Find where the given text appears and provide that cell's center as (x, y) coordinate. 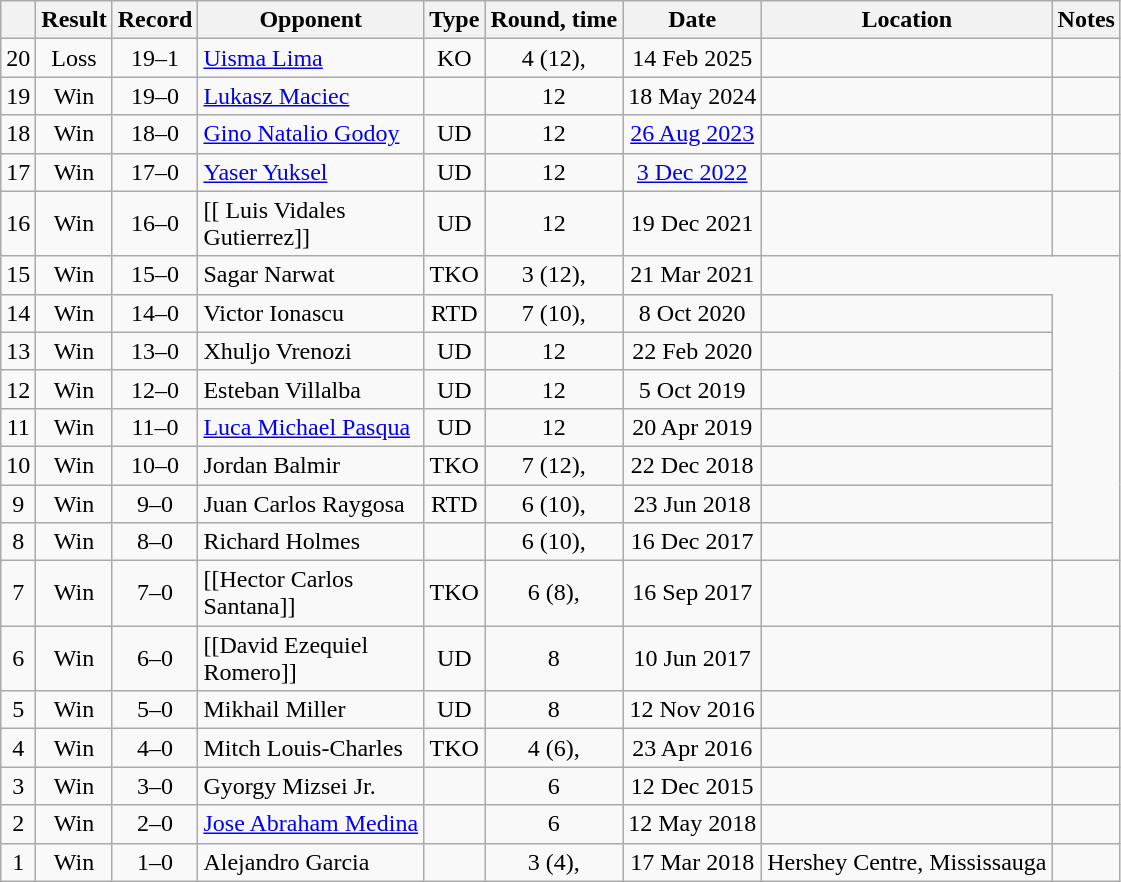
10 Jun 2017 (692, 658)
23 Jun 2018 (692, 503)
7 (18, 594)
16 Sep 2017 (692, 594)
Alejandro Garcia (311, 862)
4–0 (155, 748)
12 Dec 2015 (692, 786)
9–0 (155, 503)
2–0 (155, 824)
10–0 (155, 465)
20 Apr 2019 (692, 427)
15–0 (155, 275)
Round, time (554, 20)
Sagar Narwat (311, 275)
18–0 (155, 134)
4 (12), (554, 58)
6–0 (155, 658)
Luca Michael Pasqua (311, 427)
22 Dec 2018 (692, 465)
Record (155, 20)
Mikhail Miller (311, 710)
Uisma Lima (311, 58)
18 (18, 134)
8–0 (155, 542)
7–0 (155, 594)
Type (454, 20)
14–0 (155, 313)
10 (18, 465)
19 Dec 2021 (692, 224)
8 Oct 2020 (692, 313)
Victor Ionascu (311, 313)
Jordan Balmir (311, 465)
7 (12), (554, 465)
17 Mar 2018 (692, 862)
[[David EzequielRomero]] (311, 658)
5–0 (155, 710)
12 Nov 2016 (692, 710)
3 Dec 2022 (692, 172)
Location (907, 20)
Hershey Centre, Mississauga (907, 862)
Notes (1086, 20)
2 (18, 824)
Mitch Louis-Charles (311, 748)
18 May 2024 (692, 96)
11–0 (155, 427)
19–0 (155, 96)
4 (18, 748)
3–0 (155, 786)
26 Aug 2023 (692, 134)
17–0 (155, 172)
14 Feb 2025 (692, 58)
14 (18, 313)
1 (18, 862)
16 (18, 224)
17 (18, 172)
Xhuljo Vrenozi (311, 351)
22 Feb 2020 (692, 351)
Lukasz Maciec (311, 96)
Result (74, 20)
5 Oct 2019 (692, 389)
16 Dec 2017 (692, 542)
Yaser Yuksel (311, 172)
23 Apr 2016 (692, 748)
3 (4), (554, 862)
1–0 (155, 862)
Gyorgy Mizsei Jr. (311, 786)
Date (692, 20)
19 (18, 96)
KO (454, 58)
7 (10), (554, 313)
3 (12), (554, 275)
Juan Carlos Raygosa (311, 503)
4 (6), (554, 748)
20 (18, 58)
Opponent (311, 20)
12 May 2018 (692, 824)
9 (18, 503)
19–1 (155, 58)
3 (18, 786)
6 (8), (554, 594)
Loss (74, 58)
21 Mar 2021 (692, 275)
[[ Luis VidalesGutierrez]] (311, 224)
[[Hector CarlosSantana]] (311, 594)
13–0 (155, 351)
Jose Abraham Medina (311, 824)
Richard Holmes (311, 542)
5 (18, 710)
12–0 (155, 389)
Esteban Villalba (311, 389)
15 (18, 275)
13 (18, 351)
Gino Natalio Godoy (311, 134)
16–0 (155, 224)
11 (18, 427)
